Capture the cell that displays the provided text and extract its (x, y) central coordinate. 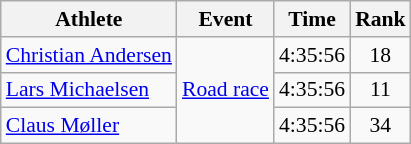
34 (380, 126)
11 (380, 90)
Lars Michaelsen (89, 90)
18 (380, 55)
Athlete (89, 19)
Road race (226, 90)
Christian Andersen (89, 55)
Claus Møller (89, 126)
Time (312, 19)
Rank (380, 19)
Event (226, 19)
